From the cell containing the given text, extract its center point as [X, Y] coordinate. 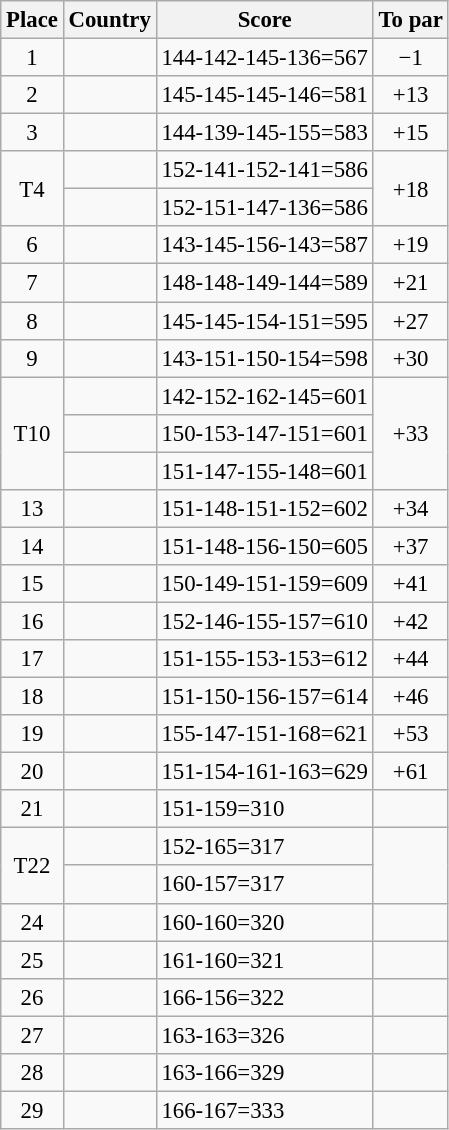
+42 [410, 621]
To par [410, 20]
144-142-145-136=567 [264, 58]
150-149-151-159=609 [264, 584]
160-157=317 [264, 885]
+41 [410, 584]
151-147-155-148=601 [264, 471]
160-160=320 [264, 922]
143-151-150-154=598 [264, 358]
+61 [410, 772]
152-165=317 [264, 847]
13 [32, 509]
151-148-151-152=602 [264, 509]
145-145-154-151=595 [264, 321]
Score [264, 20]
150-153-147-151=601 [264, 433]
T4 [32, 188]
14 [32, 546]
143-145-156-143=587 [264, 245]
+30 [410, 358]
T22 [32, 866]
24 [32, 922]
15 [32, 584]
27 [32, 1035]
166-156=322 [264, 997]
142-152-162-145=601 [264, 396]
155-147-151-168=621 [264, 734]
+46 [410, 697]
25 [32, 960]
+37 [410, 546]
2 [32, 95]
9 [32, 358]
152-151-147-136=586 [264, 208]
163-166=329 [264, 1073]
Country [110, 20]
151-150-156-157=614 [264, 697]
+27 [410, 321]
Place [32, 20]
+13 [410, 95]
+33 [410, 434]
18 [32, 697]
T10 [32, 434]
+44 [410, 659]
6 [32, 245]
152-141-152-141=586 [264, 170]
+15 [410, 133]
+53 [410, 734]
29 [32, 1110]
1 [32, 58]
21 [32, 809]
28 [32, 1073]
+21 [410, 283]
151-154-161-163=629 [264, 772]
8 [32, 321]
151-148-156-150=605 [264, 546]
+19 [410, 245]
151-159=310 [264, 809]
145-145-145-146=581 [264, 95]
−1 [410, 58]
7 [32, 283]
26 [32, 997]
152-146-155-157=610 [264, 621]
16 [32, 621]
151-155-153-153=612 [264, 659]
17 [32, 659]
20 [32, 772]
163-163=326 [264, 1035]
+18 [410, 188]
161-160=321 [264, 960]
3 [32, 133]
19 [32, 734]
166-167=333 [264, 1110]
148-148-149-144=589 [264, 283]
144-139-145-155=583 [264, 133]
+34 [410, 509]
